Identify which cell holds the provided text, then report its (x, y) central coordinate. 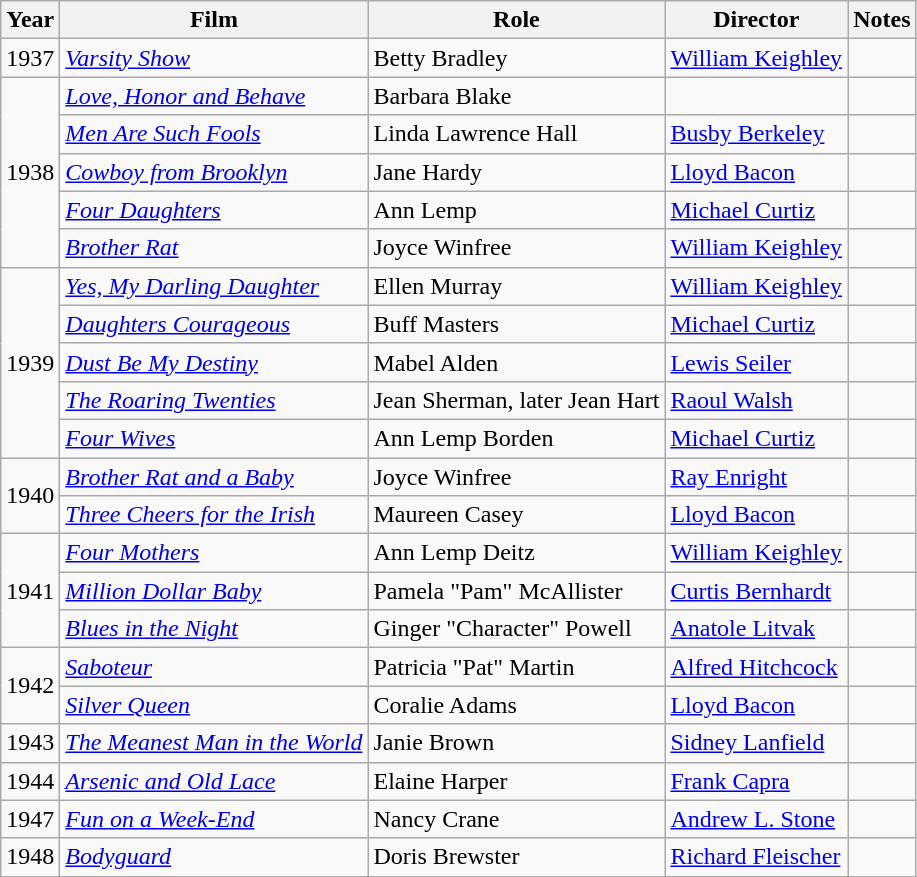
Saboteur (214, 667)
Buff Masters (516, 324)
Jean Sherman, later Jean Hart (516, 400)
Andrew L. Stone (756, 819)
Fun on a Week-End (214, 819)
Ellen Murray (516, 286)
Yes, My Darling Daughter (214, 286)
Raoul Walsh (756, 400)
Sidney Lanfield (756, 743)
Nancy Crane (516, 819)
Varsity Show (214, 58)
1943 (30, 743)
Elaine Harper (516, 781)
The Roaring Twenties (214, 400)
1948 (30, 857)
Ginger "Character" Powell (516, 629)
Alfred Hitchcock (756, 667)
1944 (30, 781)
The Meanest Man in the World (214, 743)
Cowboy from Brooklyn (214, 172)
Mabel Alden (516, 362)
1942 (30, 686)
Busby Berkeley (756, 134)
Dust Be My Destiny (214, 362)
Silver Queen (214, 705)
Notes (882, 20)
Four Daughters (214, 210)
Brother Rat and a Baby (214, 477)
Ann Lemp (516, 210)
Year (30, 20)
Film (214, 20)
Three Cheers for the Irish (214, 515)
Brother Rat (214, 248)
Anatole Litvak (756, 629)
Coralie Adams (516, 705)
Janie Brown (516, 743)
Role (516, 20)
Ann Lemp Borden (516, 438)
Lewis Seiler (756, 362)
Maureen Casey (516, 515)
1937 (30, 58)
Four Wives (214, 438)
Richard Fleischer (756, 857)
Daughters Courageous (214, 324)
Frank Capra (756, 781)
Arsenic and Old Lace (214, 781)
1940 (30, 496)
Betty Bradley (516, 58)
Ann Lemp Deitz (516, 553)
1938 (30, 172)
Doris Brewster (516, 857)
Barbara Blake (516, 96)
Director (756, 20)
Patricia "Pat" Martin (516, 667)
Love, Honor and Behave (214, 96)
Linda Lawrence Hall (516, 134)
1941 (30, 591)
Curtis Bernhardt (756, 591)
Bodyguard (214, 857)
Men Are Such Fools (214, 134)
Blues in the Night (214, 629)
Four Mothers (214, 553)
Pamela "Pam" McAllister (516, 591)
1947 (30, 819)
1939 (30, 362)
Ray Enright (756, 477)
Million Dollar Baby (214, 591)
Jane Hardy (516, 172)
